For the text-containing cell, return its midpoint in (X, Y) coordinate format. 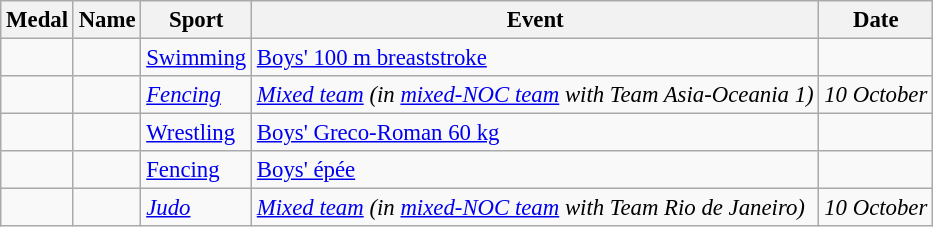
Date (876, 20)
Judo (196, 208)
Mixed team (in mixed-NOC team with Team Asia-Oceania 1) (536, 95)
Swimming (196, 58)
Wrestling (196, 133)
Boys' Greco-Roman 60 kg (536, 133)
Name (107, 20)
Sport (196, 20)
Boys' 100 m breaststroke (536, 58)
Medal (38, 20)
Mixed team (in mixed-NOC team with Team Rio de Janeiro) (536, 208)
Boys' épée (536, 170)
Event (536, 20)
